Search for the cell housing the specified text and yield its (X, Y) center coordinate. 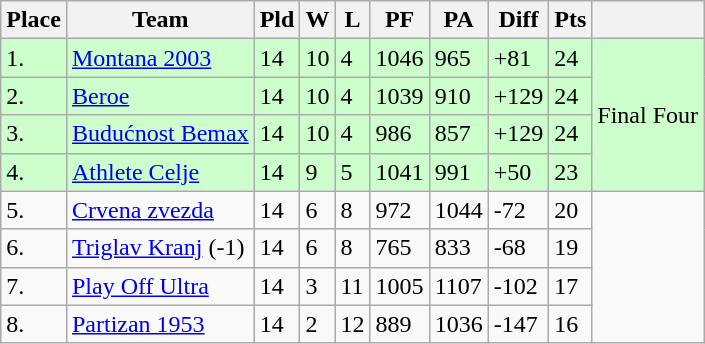
1041 (400, 172)
1107 (458, 286)
23 (570, 172)
1046 (400, 58)
17 (570, 286)
4. (34, 172)
8. (34, 324)
1039 (400, 96)
Diff (518, 20)
Pld (277, 20)
-72 (518, 210)
PA (458, 20)
965 (458, 58)
Place (34, 20)
+81 (518, 58)
1036 (458, 324)
2. (34, 96)
Triglav Kranj (-1) (160, 248)
+50 (518, 172)
-147 (518, 324)
11 (352, 286)
Play Off Ultra (160, 286)
Crvena zvezda (160, 210)
12 (352, 324)
857 (458, 134)
2 (318, 324)
5. (34, 210)
7. (34, 286)
19 (570, 248)
Beroe (160, 96)
5 (352, 172)
972 (400, 210)
6. (34, 248)
765 (400, 248)
20 (570, 210)
W (318, 20)
9 (318, 172)
1044 (458, 210)
3. (34, 134)
-68 (518, 248)
Montana 2003 (160, 58)
16 (570, 324)
Athlete Celje (160, 172)
PF (400, 20)
1005 (400, 286)
991 (458, 172)
L (352, 20)
1. (34, 58)
3 (318, 286)
Final Four (648, 115)
986 (400, 134)
833 (458, 248)
910 (458, 96)
Pts (570, 20)
Partizan 1953 (160, 324)
-102 (518, 286)
Budućnost Bemax (160, 134)
Team (160, 20)
889 (400, 324)
